Return [x, y] of the center of cell containing provided text 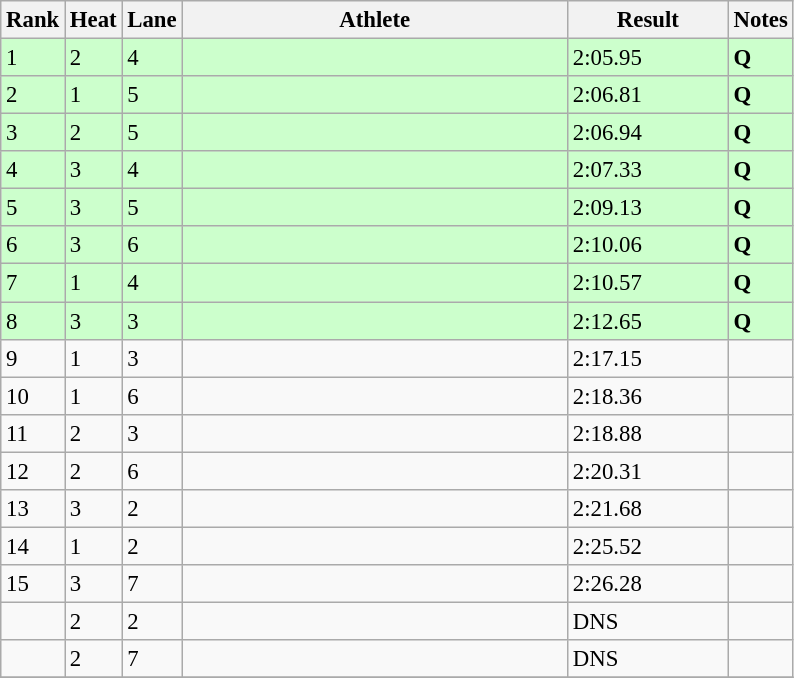
Rank [33, 20]
Heat [94, 20]
Notes [760, 20]
15 [33, 584]
2:17.15 [648, 358]
13 [33, 509]
2:09.13 [648, 208]
2:18.36 [648, 396]
Result [648, 20]
Lane [152, 20]
11 [33, 433]
2:21.68 [648, 509]
2:05.95 [648, 58]
2:06.81 [648, 95]
14 [33, 546]
Athlete [375, 20]
10 [33, 396]
2:10.57 [648, 283]
2:20.31 [648, 471]
2:12.65 [648, 321]
2:06.94 [648, 133]
2:25.52 [648, 546]
2:18.88 [648, 433]
9 [33, 358]
2:07.33 [648, 170]
8 [33, 321]
12 [33, 471]
2:10.06 [648, 245]
2:26.28 [648, 584]
